Determine the [x, y] coordinate at the center of the cell enclosing the given text.  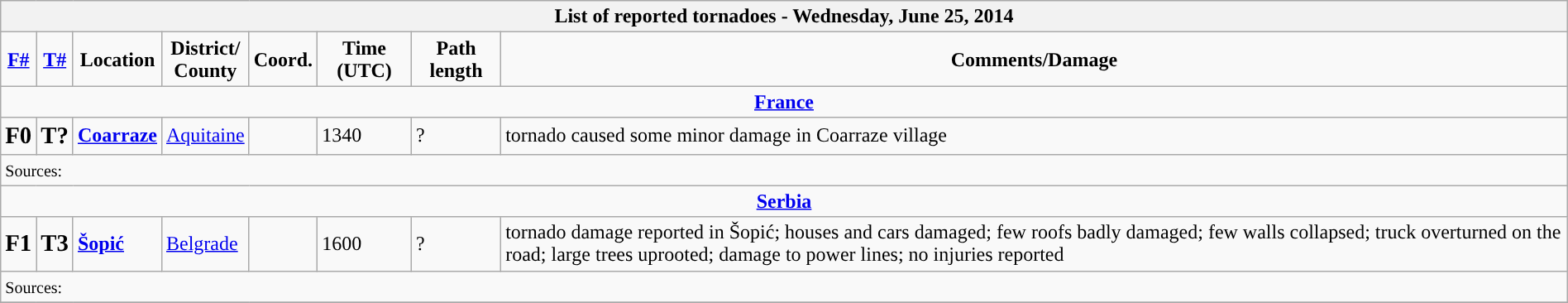
tornado caused some minor damage in Coarraze village [1035, 136]
F0 [18, 136]
Serbia [784, 201]
Coarraze [117, 136]
Aquitaine [205, 136]
Šopić [117, 243]
F# [18, 60]
Coord. [283, 60]
Time (UTC) [365, 60]
F1 [18, 243]
France [784, 102]
Comments/Damage [1035, 60]
1340 [365, 136]
Location [117, 60]
1600 [365, 243]
T? [55, 136]
List of reported tornadoes - Wednesday, June 25, 2014 [784, 17]
T# [55, 60]
Path length [456, 60]
T3 [55, 243]
District/County [205, 60]
Belgrade [205, 243]
